From the cell containing the given text, extract its center point as [X, Y] coordinate. 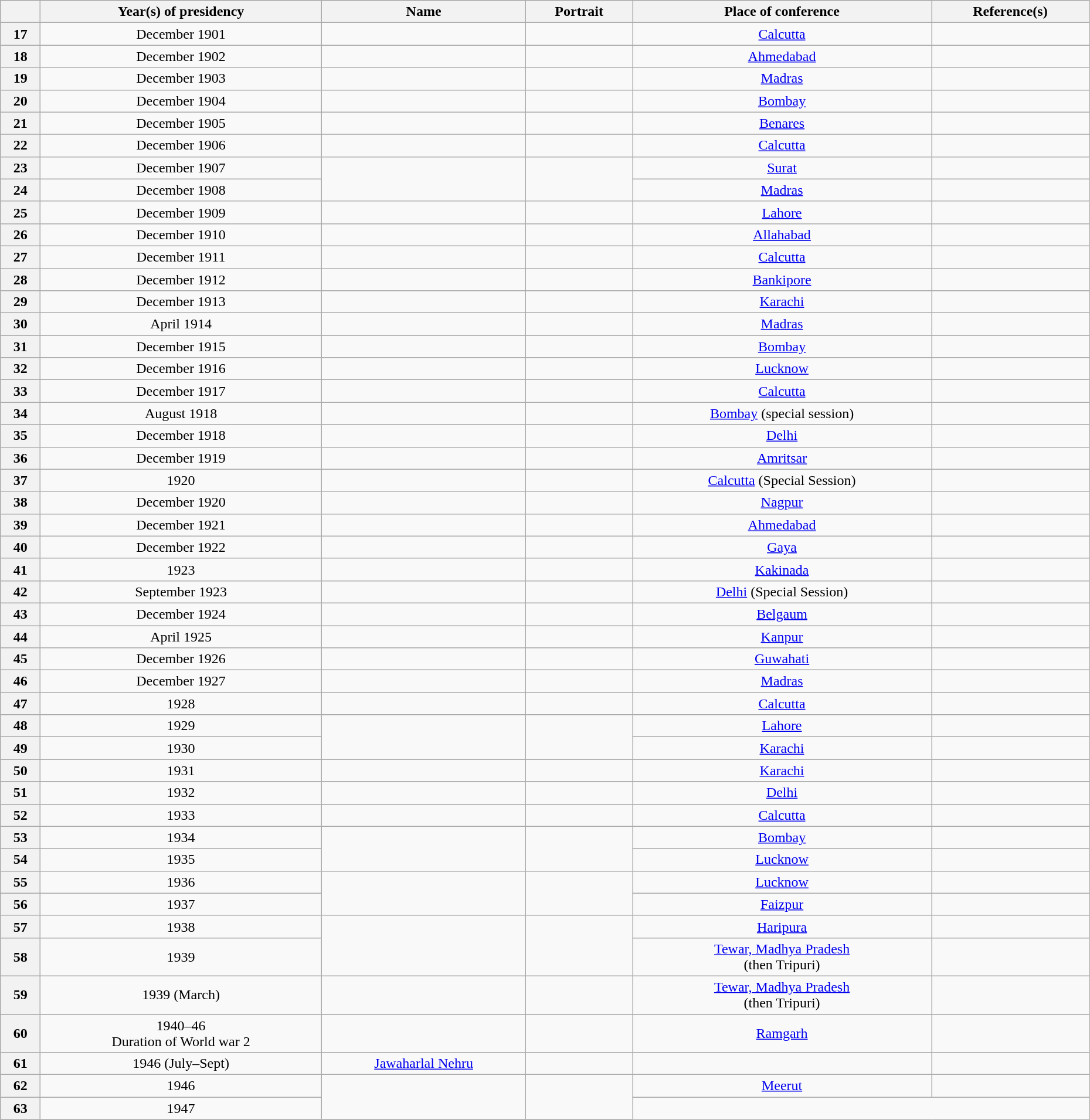
1946 (July–Sept) [181, 1064]
December 1927 [181, 681]
December 1901 [181, 34]
Allahabad [782, 235]
50 [21, 771]
December 1915 [181, 347]
58 [21, 957]
54 [21, 860]
47 [21, 704]
December 1905 [181, 123]
46 [21, 681]
December 1922 [181, 547]
62 [21, 1086]
December 1908 [181, 190]
1929 [181, 726]
Ramgarh [782, 1033]
41 [21, 569]
1931 [181, 771]
26 [21, 235]
56 [21, 904]
36 [21, 458]
Calcutta (Special Session) [782, 480]
Amritsar [782, 458]
1930 [181, 748]
27 [21, 257]
Faizpur [782, 904]
Delhi (Special Session) [782, 592]
1939 (March) [181, 995]
Portrait [579, 12]
30 [21, 324]
49 [21, 748]
Meerut [782, 1086]
63 [21, 1108]
19 [21, 79]
29 [21, 302]
December 1909 [181, 212]
1932 [181, 793]
60 [21, 1033]
December 1918 [181, 436]
December 1920 [181, 503]
52 [21, 815]
December 1913 [181, 302]
39 [21, 525]
Haripura [782, 926]
1923 [181, 569]
42 [21, 592]
Bankipore [782, 280]
20 [21, 101]
18 [21, 56]
1939 [181, 957]
28 [21, 280]
22 [21, 145]
1935 [181, 860]
31 [21, 347]
53 [21, 837]
37 [21, 480]
1946 [181, 1086]
Bombay (special session) [782, 413]
45 [21, 659]
December 1916 [181, 369]
1933 [181, 815]
Surat [782, 168]
Kanpur [782, 636]
December 1911 [181, 257]
23 [21, 168]
December 1924 [181, 614]
December 1917 [181, 391]
1940–46Duration of World war 2 [181, 1033]
34 [21, 413]
December 1910 [181, 235]
38 [21, 503]
September 1923 [181, 592]
40 [21, 547]
61 [21, 1064]
55 [21, 882]
December 1926 [181, 659]
Year(s) of presidency [181, 12]
December 1902 [181, 56]
December 1907 [181, 168]
59 [21, 995]
Kakinada [782, 569]
Gaya [782, 547]
44 [21, 636]
Benares [782, 123]
Guwahati [782, 659]
Reference(s) [1011, 12]
51 [21, 793]
Jawaharlal Nehru [423, 1064]
December 1904 [181, 101]
1936 [181, 882]
43 [21, 614]
December 1921 [181, 525]
Nagpur [782, 503]
1937 [181, 904]
35 [21, 436]
17 [21, 34]
24 [21, 190]
December 1906 [181, 145]
Place of conference [782, 12]
December 1912 [181, 280]
33 [21, 391]
32 [21, 369]
1947 [181, 1108]
December 1903 [181, 79]
1938 [181, 926]
December 1919 [181, 458]
1920 [181, 480]
57 [21, 926]
April 1925 [181, 636]
1934 [181, 837]
Belgaum [782, 614]
August 1918 [181, 413]
April 1914 [181, 324]
21 [21, 123]
Name [423, 12]
25 [21, 212]
1928 [181, 704]
48 [21, 726]
